Return the (X, Y) coordinate for the center point of the cell that contains the specified text.  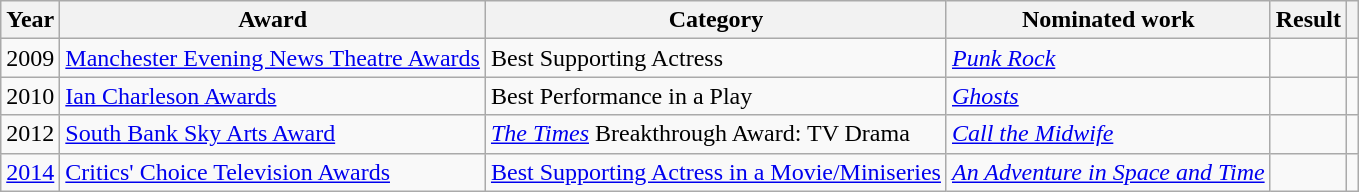
Ian Charleson Awards (273, 96)
Nominated work (1108, 20)
South Bank Sky Arts Award (273, 134)
Category (716, 20)
An Adventure in Space and Time (1108, 172)
Ghosts (1108, 96)
Manchester Evening News Theatre Awards (273, 58)
2010 (30, 96)
Year (30, 20)
Best Supporting Actress (716, 58)
Best Supporting Actress in a Movie/Miniseries (716, 172)
Award (273, 20)
Punk Rock (1108, 58)
Call the Midwife (1108, 134)
Result (1308, 20)
The Times Breakthrough Award: TV Drama (716, 134)
2014 (30, 172)
Best Performance in a Play (716, 96)
Critics' Choice Television Awards (273, 172)
2012 (30, 134)
2009 (30, 58)
